Detect which cell encompasses the target text, then output its [X, Y] center coordinate. 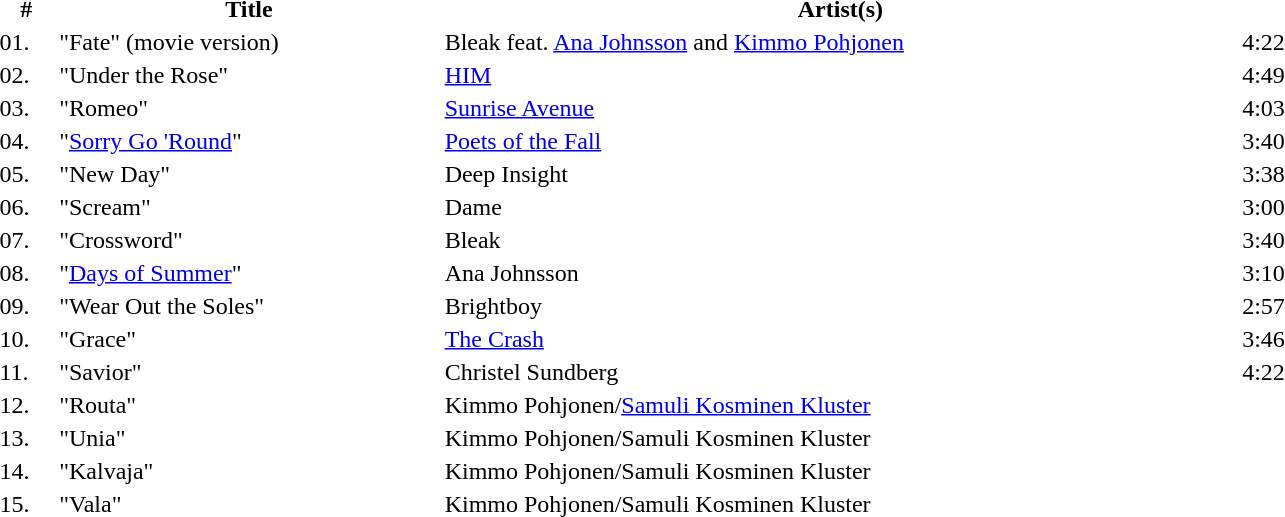
Deep Insight [840, 174]
The Crash [840, 339]
"Sorry Go 'Round" [249, 141]
Christel Sundberg [840, 372]
"Under the Rose" [249, 75]
"Fate" (movie version) [249, 42]
"Crossword" [249, 240]
HIM [840, 75]
Ana Johnsson [840, 273]
"Grace" [249, 339]
"New Day" [249, 174]
Dame [840, 207]
"Kalvaja" [249, 471]
Sunrise Avenue [840, 108]
"Wear Out the Soles" [249, 306]
"Romeo" [249, 108]
"Days of Summer" [249, 273]
"Scream" [249, 207]
Bleak feat. Ana Johnsson and Kimmo Pohjonen [840, 42]
"Routa" [249, 405]
"Unia" [249, 438]
Bleak [840, 240]
"Savior" [249, 372]
Poets of the Fall [840, 141]
Brightboy [840, 306]
